Scan for the cell matching the given text and deliver its [X, Y] coordinate at center. 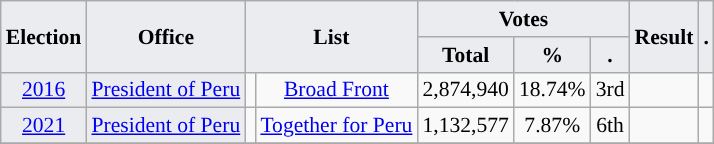
Votes [523, 19]
List [331, 36]
2021 [44, 126]
18.74% [552, 90]
2016 [44, 90]
1,132,577 [465, 126]
Total [465, 55]
7.87% [552, 126]
Together for Peru [336, 126]
2,874,940 [465, 90]
3rd [610, 90]
Office [166, 36]
% [552, 55]
6th [610, 126]
Result [664, 36]
Election [44, 36]
Broad Front [336, 90]
